Determine the [x, y] coordinate at the center of the cell enclosing the given text.  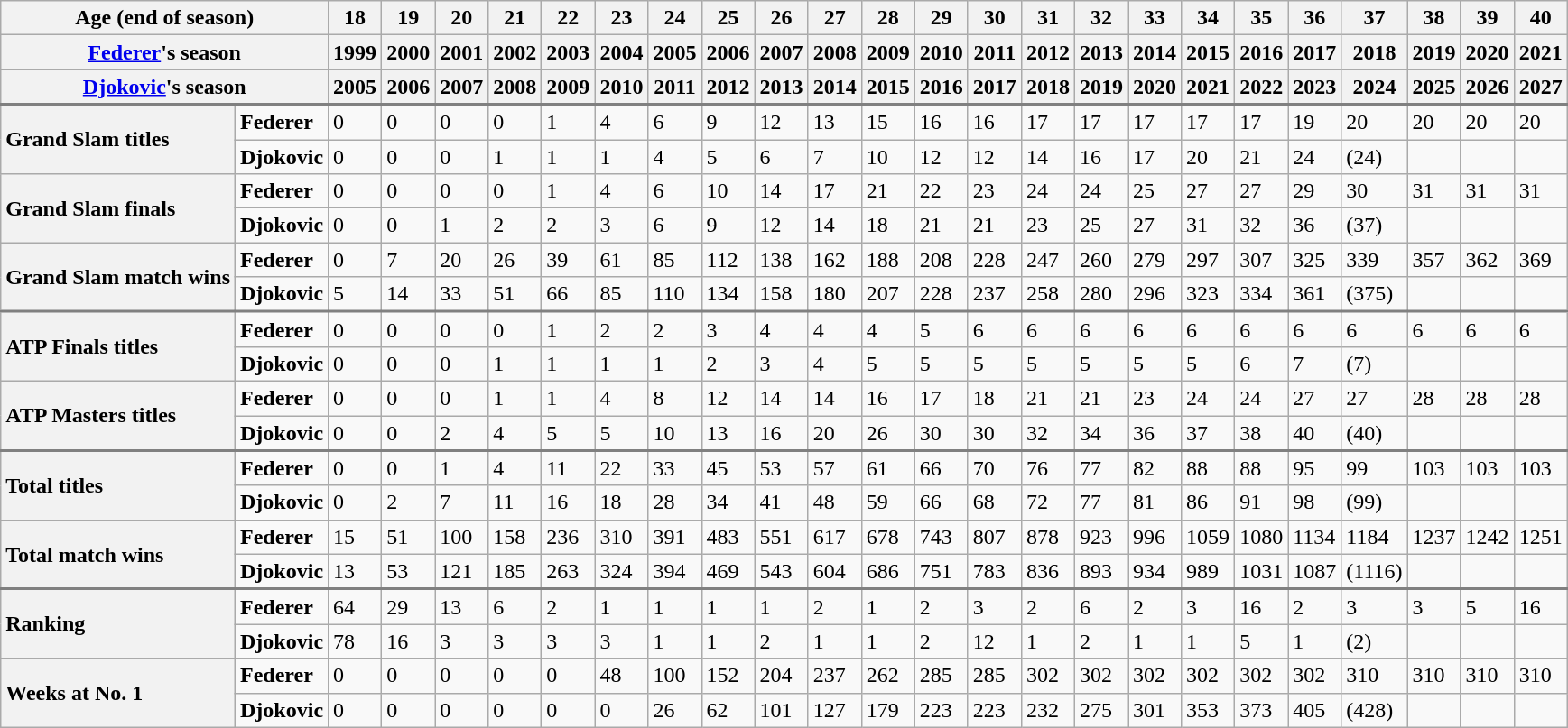
121 [462, 572]
297 [1208, 260]
362 [1488, 260]
743 [941, 537]
1031 [1262, 572]
81 [1155, 502]
180 [834, 294]
70 [995, 467]
1184 [1374, 537]
751 [941, 572]
989 [1208, 572]
Djokovic's season [164, 87]
807 [995, 537]
59 [888, 502]
1237 [1433, 537]
483 [728, 537]
280 [1101, 294]
35 [1262, 18]
(40) [1374, 433]
923 [1101, 537]
45 [728, 467]
188 [888, 260]
68 [995, 502]
162 [834, 260]
2002 [515, 52]
996 [1155, 537]
76 [1047, 467]
ATP Finals titles [118, 346]
258 [1047, 294]
112 [728, 260]
185 [515, 572]
247 [1047, 260]
263 [569, 572]
934 [1155, 572]
232 [1047, 710]
Weeks at No. 1 [118, 693]
893 [1101, 572]
(7) [1374, 364]
878 [1047, 537]
101 [782, 710]
357 [1433, 260]
Ranking [118, 624]
(2) [1374, 641]
279 [1155, 260]
1999 [356, 52]
2026 [1488, 87]
543 [782, 572]
78 [356, 641]
1080 [1262, 537]
361 [1314, 294]
325 [1314, 260]
95 [1314, 467]
260 [1101, 260]
391 [675, 537]
678 [888, 537]
1059 [1208, 537]
98 [1314, 502]
Total match wins [118, 554]
2022 [1262, 87]
2025 [1433, 87]
339 [1374, 260]
110 [675, 294]
91 [1262, 502]
(24) [1374, 156]
ATP Masters titles [118, 415]
551 [782, 537]
Total titles [118, 485]
373 [1262, 710]
334 [1262, 294]
405 [1314, 710]
1242 [1488, 537]
275 [1101, 710]
686 [888, 572]
134 [728, 294]
57 [834, 467]
8 [675, 398]
1251 [1540, 537]
353 [1208, 710]
Age (end of season) [164, 18]
(99) [1374, 502]
2023 [1314, 87]
324 [621, 572]
204 [782, 676]
604 [834, 572]
2003 [569, 52]
1087 [1314, 572]
617 [834, 537]
179 [888, 710]
Grand Slam finals [118, 208]
836 [1047, 572]
369 [1540, 260]
64 [356, 606]
72 [1047, 502]
2024 [1374, 87]
Federer's season [164, 52]
2000 [408, 52]
(428) [1374, 710]
208 [941, 260]
469 [728, 572]
2027 [1540, 87]
307 [1262, 260]
301 [1155, 710]
207 [888, 294]
Grand Slam titles [118, 139]
99 [1374, 467]
2001 [462, 52]
62 [728, 710]
(1116) [1374, 572]
(375) [1374, 294]
(37) [1374, 226]
Grand Slam match wins [118, 278]
394 [675, 572]
262 [888, 676]
323 [1208, 294]
783 [995, 572]
138 [782, 260]
127 [834, 710]
82 [1155, 467]
2004 [621, 52]
296 [1155, 294]
86 [1208, 502]
1134 [1314, 537]
152 [728, 676]
236 [569, 537]
41 [782, 502]
